Extract the [x, y] coordinate from the center of the cell holding the provided text.  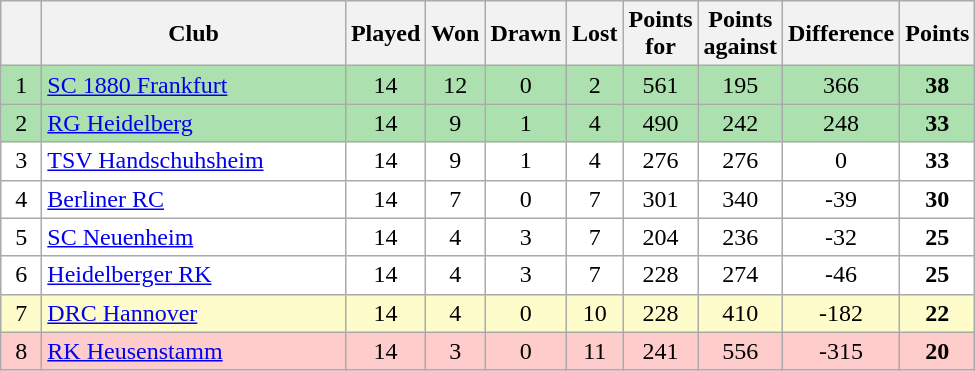
366 [840, 85]
204 [660, 237]
Drawn [526, 34]
Lost [595, 34]
20 [938, 351]
-315 [840, 351]
-46 [840, 275]
38 [938, 85]
RG Heidelberg [194, 123]
Points against [740, 34]
SC Neuenheim [194, 237]
11 [595, 351]
-32 [840, 237]
490 [660, 123]
5 [22, 237]
Points for [660, 34]
SC 1880 Frankfurt [194, 85]
TSV Handschuhsheim [194, 161]
-39 [840, 199]
RK Heusenstamm [194, 351]
301 [660, 199]
241 [660, 351]
274 [740, 275]
-182 [840, 313]
12 [456, 85]
Heidelberger RK [194, 275]
30 [938, 199]
Played [385, 34]
10 [595, 313]
Berliner RC [194, 199]
242 [740, 123]
195 [740, 85]
410 [740, 313]
DRC Hannover [194, 313]
Points [938, 34]
Won [456, 34]
22 [938, 313]
561 [660, 85]
6 [22, 275]
8 [22, 351]
Difference [840, 34]
Club [194, 34]
236 [740, 237]
340 [740, 199]
248 [840, 123]
556 [740, 351]
